Search for the cell housing the specified text and yield its [x, y] center coordinate. 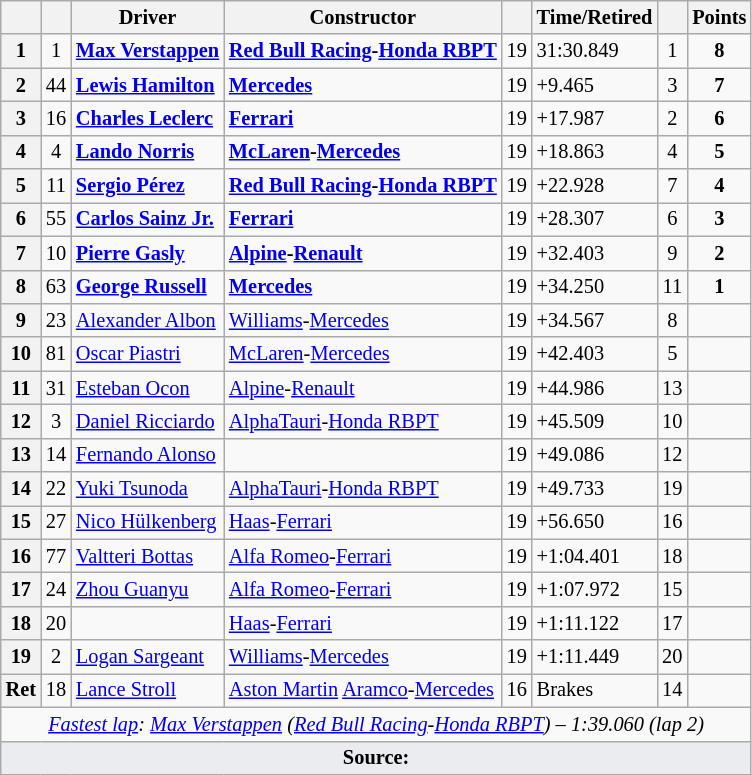
Carlos Sainz Jr. [148, 219]
Points [719, 17]
63 [56, 287]
+17.987 [595, 118]
+22.928 [595, 186]
Source: [376, 758]
Fastest lap: Max Verstappen (Red Bull Racing-Honda RBPT) – 1:39.060 (lap 2) [376, 724]
+34.250 [595, 287]
Ret [21, 690]
+32.403 [595, 253]
+56.650 [595, 522]
Lando Norris [148, 152]
+49.733 [595, 489]
Fernando Alonso [148, 455]
+34.567 [595, 320]
Daniel Ricciardo [148, 421]
+44.986 [595, 388]
31:30.849 [595, 51]
Valtteri Bottas [148, 556]
Lewis Hamilton [148, 85]
Max Verstappen [148, 51]
Pierre Gasly [148, 253]
Sergio Pérez [148, 186]
+1:11.449 [595, 657]
+28.307 [595, 219]
Oscar Piastri [148, 354]
Yuki Tsunoda [148, 489]
22 [56, 489]
55 [56, 219]
Aston Martin Aramco-Mercedes [363, 690]
23 [56, 320]
+1:07.972 [595, 589]
+9.465 [595, 85]
Nico Hülkenberg [148, 522]
77 [56, 556]
Logan Sargeant [148, 657]
81 [56, 354]
+42.403 [595, 354]
+1:11.122 [595, 623]
Esteban Ocon [148, 388]
Lance Stroll [148, 690]
+18.863 [595, 152]
Constructor [363, 17]
44 [56, 85]
Zhou Guanyu [148, 589]
+1:04.401 [595, 556]
Time/Retired [595, 17]
Alexander Albon [148, 320]
Charles Leclerc [148, 118]
+45.509 [595, 421]
Brakes [595, 690]
31 [56, 388]
+49.086 [595, 455]
Driver [148, 17]
27 [56, 522]
24 [56, 589]
George Russell [148, 287]
